Output the (x, y) coordinate of the center of the cell containing the given text.  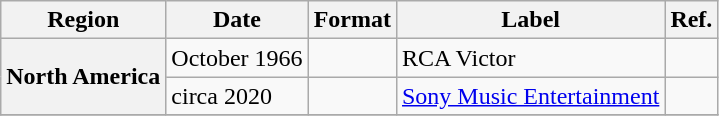
circa 2020 (237, 96)
Ref. (692, 20)
Region (84, 20)
RCA Victor (530, 58)
Format (352, 20)
Label (530, 20)
Sony Music Entertainment (530, 96)
Date (237, 20)
October 1966 (237, 58)
North America (84, 77)
